Provide the [x, y] coordinate of the cell's center where the given text is located.  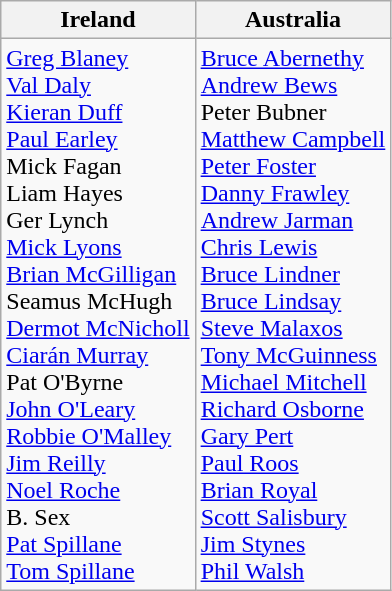
Australia [293, 20]
Ireland [98, 20]
